For the text-containing cell, return its midpoint in [x, y] coordinate format. 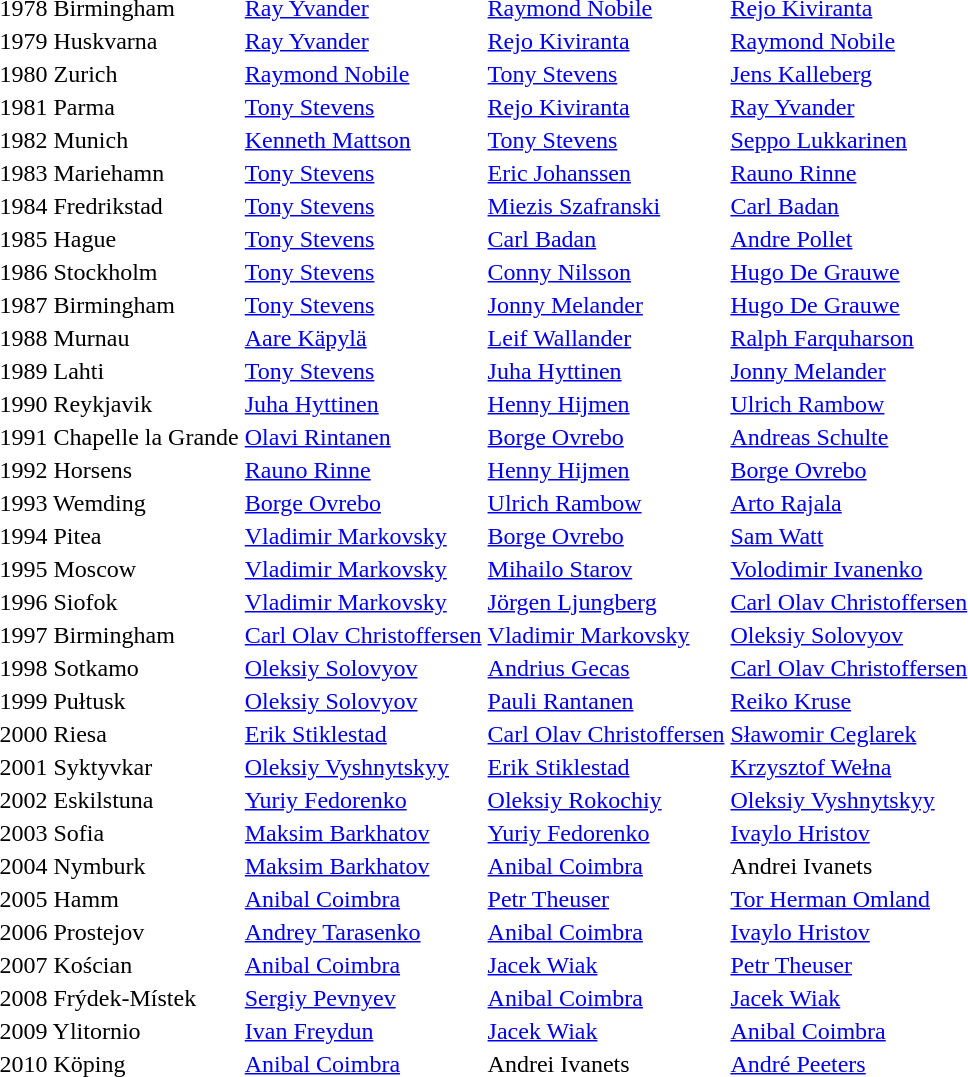
Ivan Freydun [363, 1031]
Jonny Melander [606, 305]
Carl Badan [606, 239]
Kenneth Mattson [363, 140]
Jörgen Ljungberg [606, 602]
Pauli Rantanen [606, 701]
Aare Käpylä [363, 338]
Raymond Nobile [363, 74]
Conny Nilsson [606, 272]
Eric Johanssen [606, 173]
Oleksiy Vyshnytskyy [363, 767]
Miezis Szafranski [606, 206]
Oleksiy Rokochiy [606, 800]
Ulrich Rambow [606, 503]
Mihailo Starov [606, 569]
Petr Theuser [606, 899]
Andrius Gecas [606, 668]
Sergiy Pevnyev [363, 998]
Ray Yvander [363, 41]
Rauno Rinne [363, 470]
Leif Wallander [606, 338]
Andrey Tarasenko [363, 932]
Olavi Rintanen [363, 437]
